Locate the cell with the specified text and output its [X, Y] center coordinate. 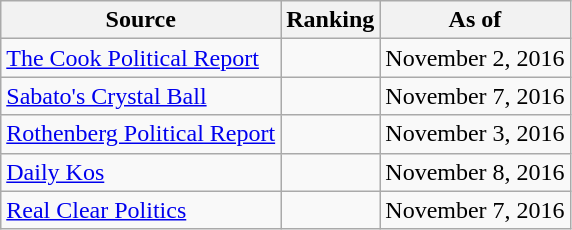
November 3, 2016 [475, 134]
Ranking [330, 20]
November 8, 2016 [475, 172]
As of [475, 20]
The Cook Political Report [141, 58]
Source [141, 20]
Real Clear Politics [141, 210]
Rothenberg Political Report [141, 134]
Sabato's Crystal Ball [141, 96]
November 2, 2016 [475, 58]
Daily Kos [141, 172]
